Scan for the cell matching the given text and deliver its (X, Y) coordinate at center. 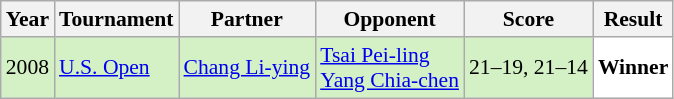
Result (634, 19)
2008 (28, 68)
Year (28, 19)
Tournament (116, 19)
Winner (634, 68)
U.S. Open (116, 68)
Chang Li-ying (248, 68)
Tsai Pei-ling Yang Chia-chen (390, 68)
Score (528, 19)
Opponent (390, 19)
Partner (248, 19)
21–19, 21–14 (528, 68)
